Determine the [x, y] coordinate at the center of the cell enclosing the given text.  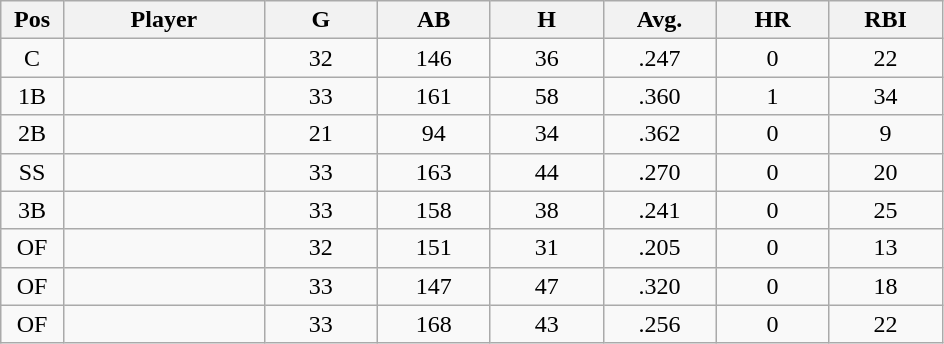
94 [434, 134]
44 [546, 172]
.320 [660, 286]
25 [886, 210]
AB [434, 20]
146 [434, 58]
.247 [660, 58]
36 [546, 58]
168 [434, 324]
1B [32, 96]
161 [434, 96]
21 [320, 134]
9 [886, 134]
.360 [660, 96]
.362 [660, 134]
18 [886, 286]
RBI [886, 20]
147 [434, 286]
H [546, 20]
.205 [660, 248]
.241 [660, 210]
.270 [660, 172]
C [32, 58]
3B [32, 210]
163 [434, 172]
HR [772, 20]
158 [434, 210]
SS [32, 172]
38 [546, 210]
Avg. [660, 20]
.256 [660, 324]
31 [546, 248]
Player [164, 20]
1 [772, 96]
20 [886, 172]
13 [886, 248]
G [320, 20]
47 [546, 286]
2B [32, 134]
43 [546, 324]
Pos [32, 20]
151 [434, 248]
58 [546, 96]
